Pinpoint the cell where the given text exists, returning its (x, y) midpoint coordinate. 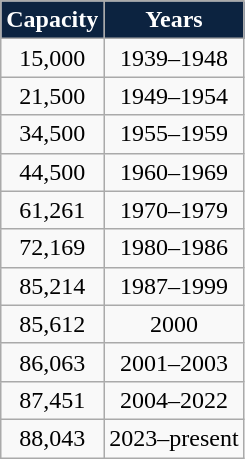
15,000 (52, 58)
1960–1969 (174, 172)
87,451 (52, 400)
Years (174, 20)
86,063 (52, 362)
34,500 (52, 134)
1939–1948 (174, 58)
2000 (174, 324)
88,043 (52, 438)
21,500 (52, 96)
61,261 (52, 210)
2004–2022 (174, 400)
1955–1959 (174, 134)
85,612 (52, 324)
85,214 (52, 286)
Capacity (52, 20)
1980–1986 (174, 248)
1949–1954 (174, 96)
2023–present (174, 438)
1987–1999 (174, 286)
72,169 (52, 248)
1970–1979 (174, 210)
2001–2003 (174, 362)
44,500 (52, 172)
